Find where the given text appears and provide that cell's center as (X, Y) coordinate. 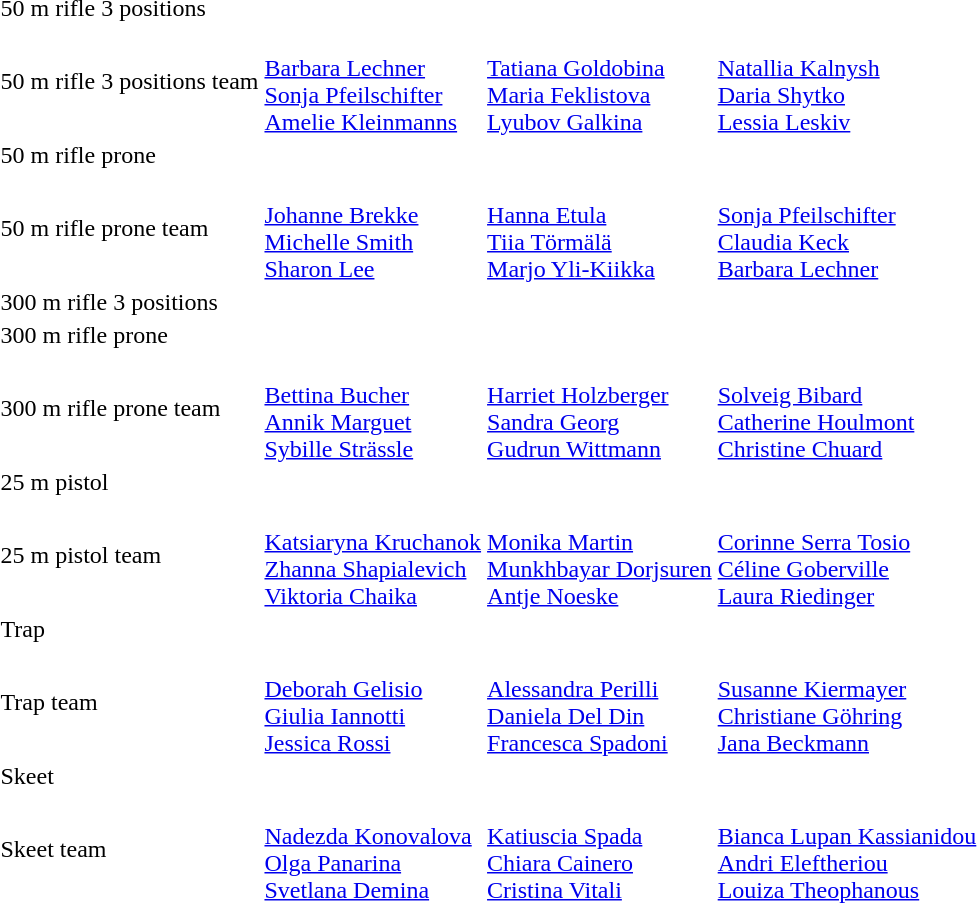
Alessandra PerilliDaniela Del DinFrancesca Spadoni (600, 702)
Bettina BucherAnnik MarguetSybille Strässle (373, 408)
Johanne BrekkeMichelle SmithSharon Lee (373, 228)
Monika MartinMunkhbayar DorjsurenAntje Noeske (600, 556)
Harriet HolzbergerSandra GeorgGudrun Wittmann (600, 408)
Hanna EtulaTiia TörmäläMarjo Yli-Kiikka (600, 228)
Deborah GelisioGiulia IannottiJessica Rossi (373, 702)
Tatiana GoldobinaMaria FeklistovaLyubov Galkina (600, 82)
Katsiaryna KruchanokZhanna ShapialevichViktoria Chaika (373, 556)
Barbara LechnerSonja PfeilschifterAmelie Kleinmanns (373, 82)
